Return [X, Y] of the center of cell containing provided text 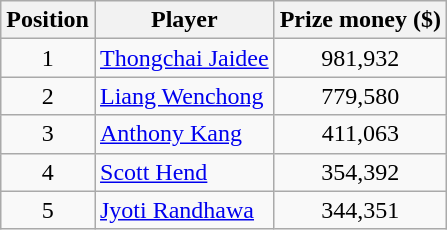
Anthony Kang [184, 134]
2 [48, 96]
5 [48, 210]
Player [184, 20]
Liang Wenchong [184, 96]
344,351 [360, 210]
981,932 [360, 58]
Jyoti Randhawa [184, 210]
Prize money ($) [360, 20]
354,392 [360, 172]
4 [48, 172]
779,580 [360, 96]
Thongchai Jaidee [184, 58]
411,063 [360, 134]
Position [48, 20]
1 [48, 58]
3 [48, 134]
Scott Hend [184, 172]
